Extract the [X, Y] coordinate from the center of the cell holding the provided text.  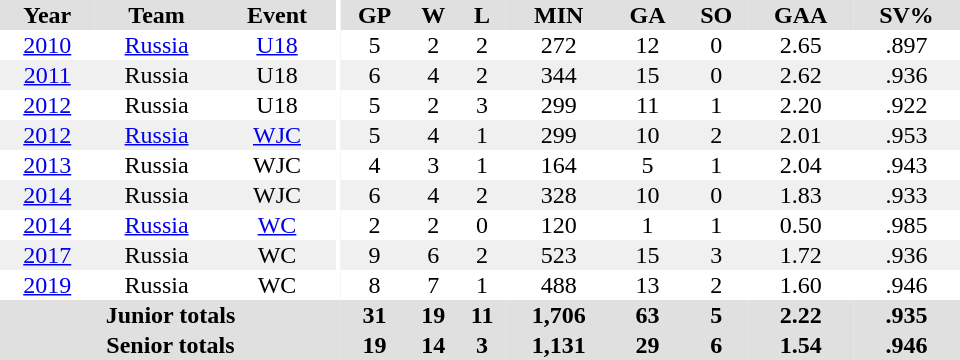
.953 [906, 135]
.943 [906, 165]
9 [374, 255]
164 [559, 165]
328 [559, 195]
SV% [906, 15]
1.54 [801, 345]
8 [374, 285]
344 [559, 75]
W [433, 15]
2013 [47, 165]
523 [559, 255]
SO [716, 15]
1.83 [801, 195]
13 [647, 285]
0.50 [801, 225]
2010 [47, 45]
Senior totals [170, 345]
31 [374, 315]
1,706 [559, 315]
2019 [47, 285]
MIN [559, 15]
Event [278, 15]
14 [433, 345]
488 [559, 285]
1.60 [801, 285]
2.22 [801, 315]
GAA [801, 15]
2.01 [801, 135]
GA [647, 15]
2.65 [801, 45]
.935 [906, 315]
.897 [906, 45]
63 [647, 315]
1,131 [559, 345]
.985 [906, 225]
120 [559, 225]
1.72 [801, 255]
Team [156, 15]
2.04 [801, 165]
Year [47, 15]
29 [647, 345]
2017 [47, 255]
7 [433, 285]
2011 [47, 75]
12 [647, 45]
L [482, 15]
2.62 [801, 75]
.933 [906, 195]
Junior totals [170, 315]
GP [374, 15]
.922 [906, 105]
272 [559, 45]
2.20 [801, 105]
